Return the (x, y) coordinate for the center point of the cell that contains the specified text.  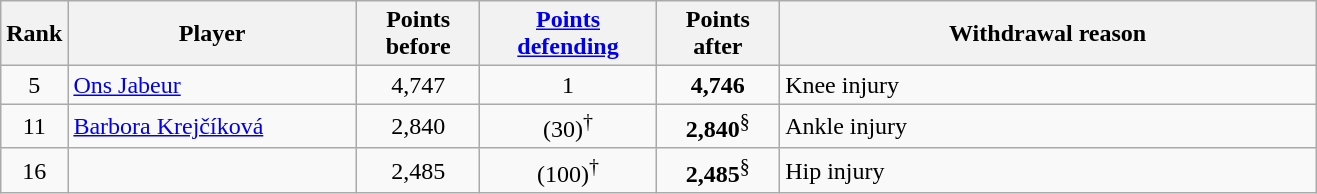
Knee injury (1048, 85)
Withdrawal reason (1048, 34)
Hip injury (1048, 170)
Rank (34, 34)
11 (34, 126)
1 (568, 85)
Points before (418, 34)
2,840 (418, 126)
5 (34, 85)
(30)† (568, 126)
4,747 (418, 85)
Points after (718, 34)
4,746 (718, 85)
Player (212, 34)
2,485§ (718, 170)
2,840§ (718, 126)
Points defending (568, 34)
Ons Jabeur (212, 85)
16 (34, 170)
Barbora Krejčíková (212, 126)
2,485 (418, 170)
Ankle injury (1048, 126)
(100)† (568, 170)
